Locate the cell with the specified text and output its [X, Y] center coordinate. 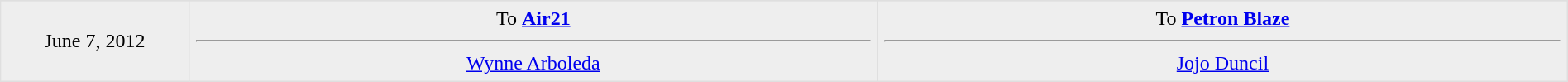
To Air21Wynne Arboleda [533, 41]
June 7, 2012 [94, 41]
To Petron BlazeJojo Duncil [1223, 41]
